Search for the cell housing the specified text and yield its [x, y] center coordinate. 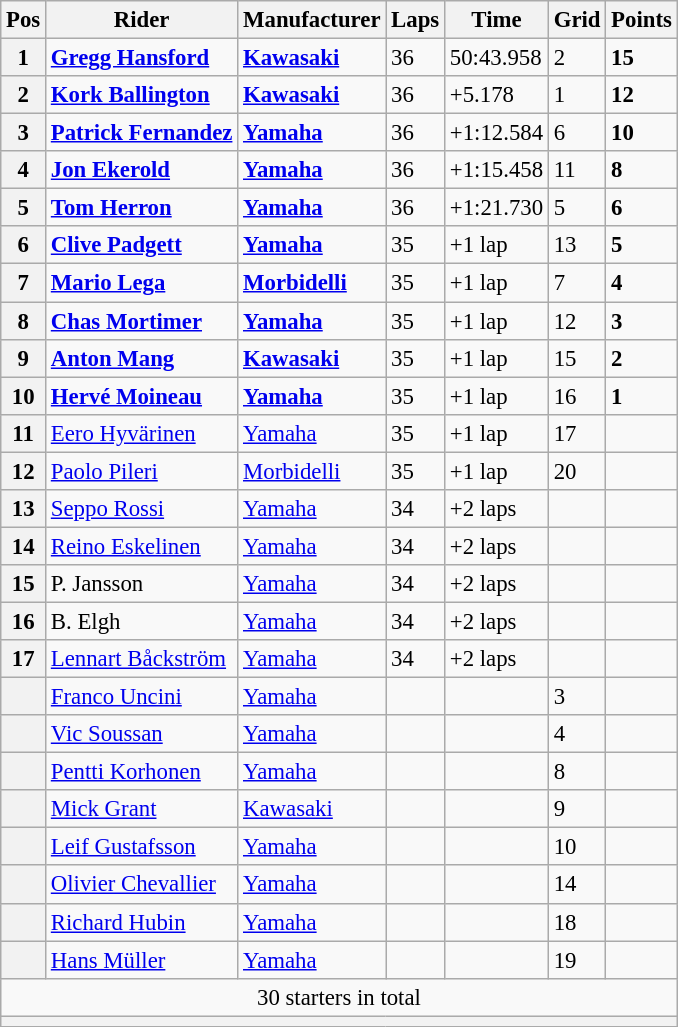
Olivier Chevallier [142, 885]
+1:15.458 [497, 170]
Jon Ekerold [142, 170]
Grid [576, 20]
Laps [416, 20]
Hans Müller [142, 960]
B. Elgh [142, 621]
Paolo Pileri [142, 471]
Mario Lega [142, 283]
Richard Hubin [142, 922]
Eero Hyvärinen [142, 433]
Points [642, 20]
Vic Soussan [142, 734]
19 [576, 960]
Anton Mang [142, 358]
50:43.958 [497, 58]
+1:21.730 [497, 208]
Mick Grant [142, 809]
30 starters in total [339, 997]
+5.178 [497, 95]
Manufacturer [312, 20]
20 [576, 471]
Rider [142, 20]
+1:12.584 [497, 133]
Hervé Moineau [142, 396]
Kork Ballington [142, 95]
Pentti Korhonen [142, 772]
Time [497, 20]
Tom Herron [142, 208]
Lennart Båckström [142, 659]
Seppo Rossi [142, 509]
Reino Eskelinen [142, 546]
Chas Mortimer [142, 321]
18 [576, 922]
Franco Uncini [142, 697]
Pos [24, 20]
Gregg Hansford [142, 58]
Patrick Fernandez [142, 133]
P. Jansson [142, 584]
Clive Padgett [142, 245]
Leif Gustafsson [142, 847]
